From the cell containing the given text, extract its center point as [X, Y] coordinate. 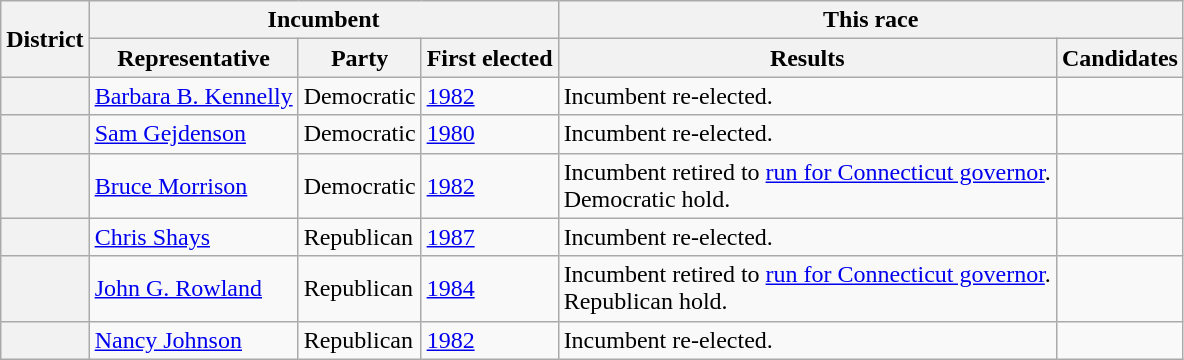
1987 [490, 237]
1980 [490, 134]
This race [870, 20]
Bruce Morrison [194, 186]
Candidates [1120, 58]
Results [807, 58]
Incumbent retired to run for Connecticut governor.Democratic hold. [807, 186]
District [45, 39]
First elected [490, 58]
Party [360, 58]
Representative [194, 58]
Incumbent [324, 20]
Sam Gejdenson [194, 134]
1984 [490, 288]
Incumbent retired to run for Connecticut governor.Republican hold. [807, 288]
Chris Shays [194, 237]
Nancy Johnson [194, 340]
Barbara B. Kennelly [194, 96]
John G. Rowland [194, 288]
